Find where the given text appears and provide that cell's center as [x, y] coordinate. 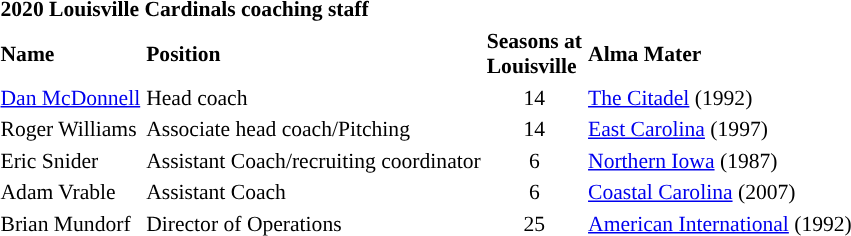
Assistant Coach/recruiting coordinator [314, 160]
Associate head coach/Pitching [314, 129]
Seasons atLouisville [534, 53]
Assistant Coach [314, 192]
Position [314, 53]
Head coach [314, 98]
